Provide the [X, Y] coordinate of the cell's center where the given text is located.  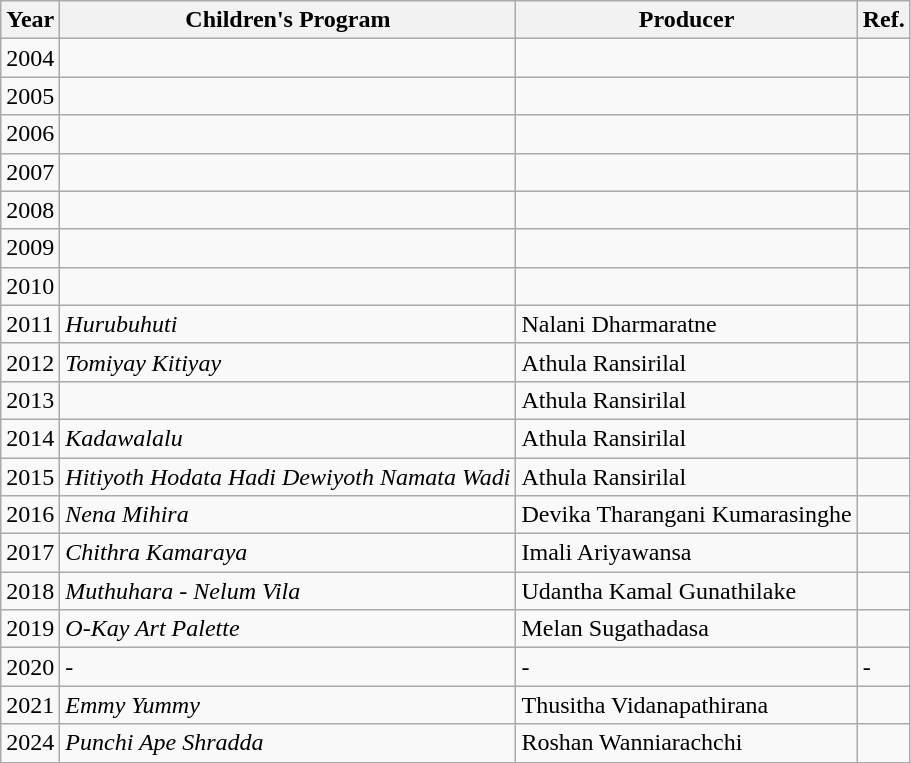
O-Kay Art Palette [288, 629]
2013 [30, 400]
Ref. [884, 20]
Tomiyay Kitiyay [288, 362]
2014 [30, 438]
2004 [30, 58]
Year [30, 20]
Hitiyoth Hodata Hadi Dewiyoth Namata Wadi [288, 477]
Emmy Yummy [288, 705]
Devika Tharangani Kumarasinghe [686, 515]
2012 [30, 362]
Punchi Ape Shradda [288, 743]
Melan Sugathadasa [686, 629]
Hurubuhuti [288, 324]
Children's Program [288, 20]
2011 [30, 324]
2019 [30, 629]
Producer [686, 20]
2020 [30, 667]
Nalani Dharmaratne [686, 324]
Muthuhara - Nelum Vila [288, 591]
2005 [30, 96]
Imali Ariyawansa [686, 553]
2010 [30, 286]
Thusitha Vidanapathirana [686, 705]
2006 [30, 134]
Nena Mihira [288, 515]
2016 [30, 515]
2021 [30, 705]
2018 [30, 591]
Kadawalalu [288, 438]
2009 [30, 248]
Udantha Kamal Gunathilake [686, 591]
Roshan Wanniarachchi [686, 743]
2015 [30, 477]
2008 [30, 210]
2024 [30, 743]
2017 [30, 553]
Chithra Kamaraya [288, 553]
2007 [30, 172]
